Output the [x, y] coordinate of the center of the cell containing the given text.  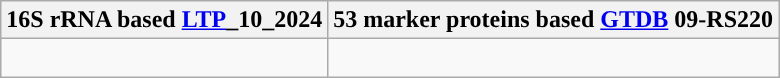
53 marker proteins based GTDB 09-RS220 [554, 20]
16S rRNA based LTP_10_2024 [164, 20]
